Identify which cell holds the provided text, then report its [X, Y] central coordinate. 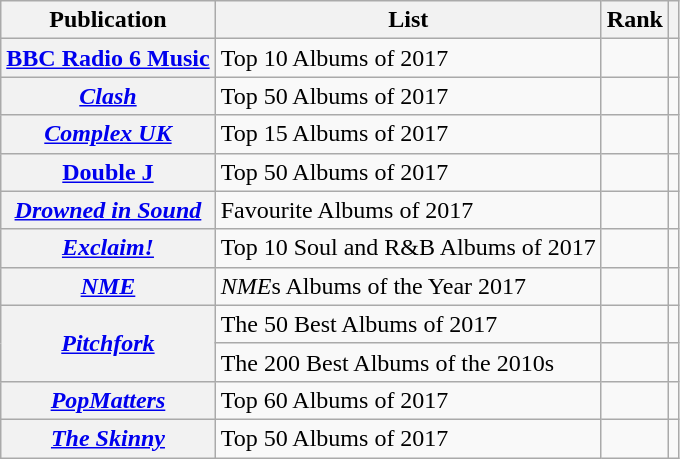
Pitchfork [108, 343]
Top 10 Soul and R&B Albums of 2017 [408, 248]
Top 60 Albums of 2017 [408, 400]
NMEs Albums of the Year 2017 [408, 286]
Exclaim! [108, 248]
The 200 Best Albums of the 2010s [408, 362]
Complex UK [108, 134]
Top 10 Albums of 2017 [408, 58]
The Skinny [108, 438]
BBC Radio 6 Music [108, 58]
NME [108, 286]
PopMatters [108, 400]
Double J [108, 172]
Top 15 Albums of 2017 [408, 134]
The 50 Best Albums of 2017 [408, 324]
Publication [108, 20]
Rank [634, 20]
List [408, 20]
Favourite Albums of 2017 [408, 210]
Drowned in Sound [108, 210]
Clash [108, 96]
